Find where the given text appears and provide that cell's center as [X, Y] coordinate. 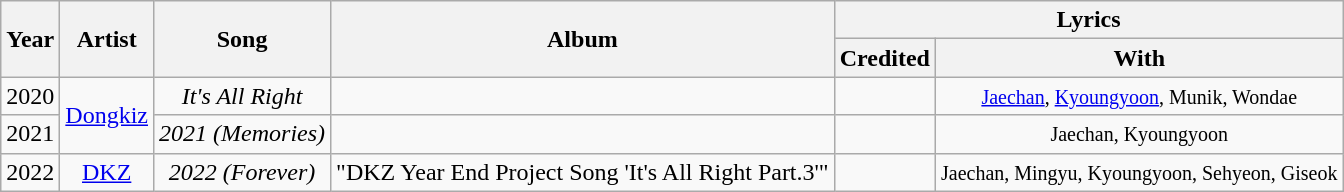
Song [242, 39]
2021 [30, 134]
Album [583, 39]
2022 (Forever) [242, 172]
Lyrics [1088, 20]
Jaechan, Kyoungyoon, Munik, Wondae [1139, 96]
2022 [30, 172]
"DKZ Year End Project Song 'It's All Right Part.3'" [583, 172]
Jaechan, Mingyu, Kyoungyoon, Sehyeon, Giseok [1139, 172]
2021 (Memories) [242, 134]
Year [30, 39]
Jaechan, Kyoungyoon [1139, 134]
Dongkiz [107, 115]
DKZ [107, 172]
It's All Right [242, 96]
With [1139, 58]
2020 [30, 96]
Artist [107, 39]
Credited [884, 58]
